Return the (x, y) coordinate for the center point of the cell that contains the specified text.  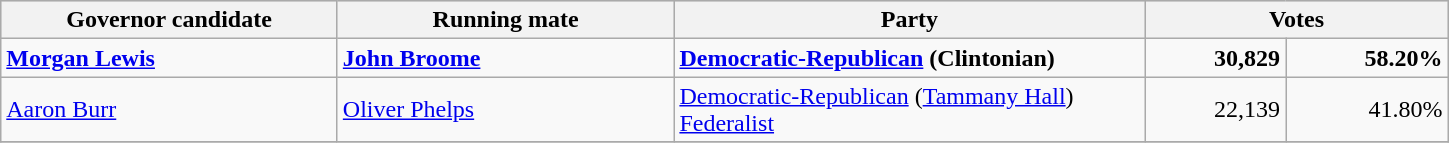
Morgan Lewis (170, 58)
Votes (1296, 20)
John Broome (506, 58)
Aaron Burr (170, 110)
41.80% (1367, 110)
Oliver Phelps (506, 110)
58.20% (1367, 58)
Running mate (506, 20)
Democratic-Republican (Clintonian) (910, 58)
22,139 (1216, 110)
30,829 (1216, 58)
Democratic-Republican (Tammany Hall) Federalist (910, 110)
Party (910, 20)
Governor candidate (170, 20)
